Detect which cell encompasses the target text, then output its [x, y] center coordinate. 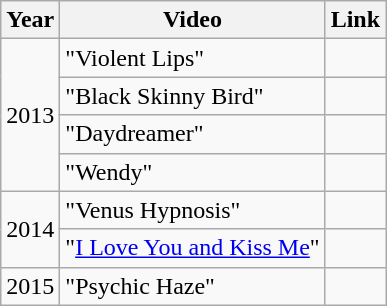
"Daydreamer" [192, 134]
Year [30, 20]
2013 [30, 115]
Video [192, 20]
"I Love You and Kiss Me" [192, 248]
Link [355, 20]
"Venus Hypnosis" [192, 210]
2015 [30, 286]
"Black Skinny Bird" [192, 96]
2014 [30, 229]
"Psychic Haze" [192, 286]
"Wendy" [192, 172]
"Violent Lips" [192, 58]
